Return [X, Y] of the center of cell containing provided text 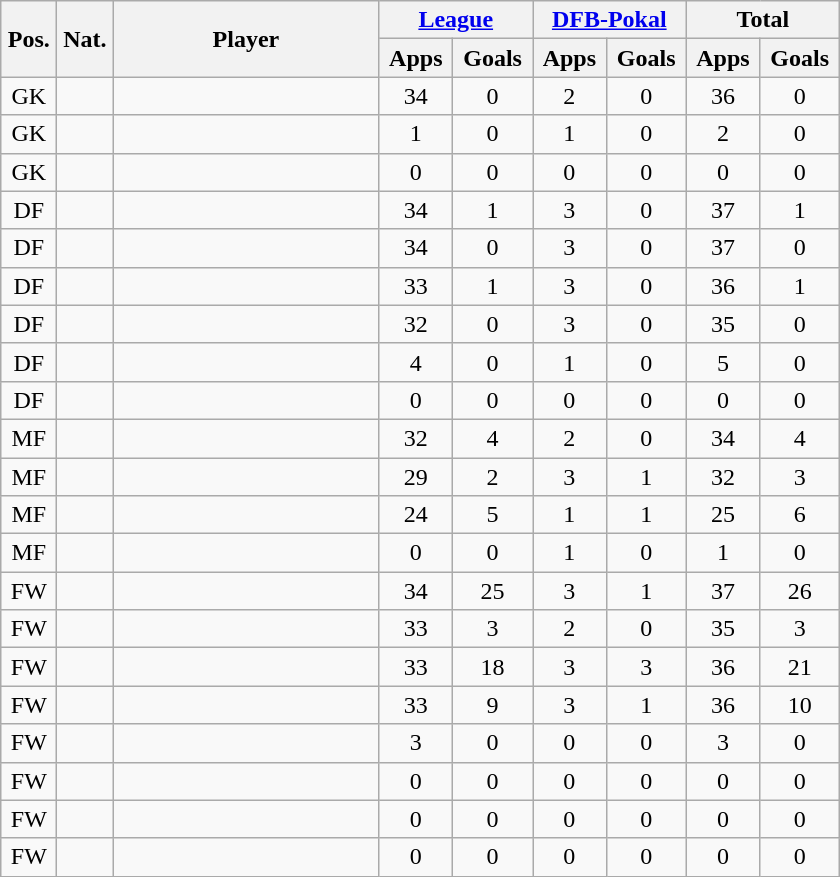
Total [763, 20]
24 [416, 515]
9 [493, 705]
29 [416, 477]
Player [246, 39]
18 [493, 667]
10 [800, 705]
Pos. [29, 39]
Nat. [85, 39]
26 [800, 591]
League [456, 20]
6 [800, 515]
21 [800, 667]
DFB-Pokal [609, 20]
